Locate the cell with the specified text and output its [X, Y] center coordinate. 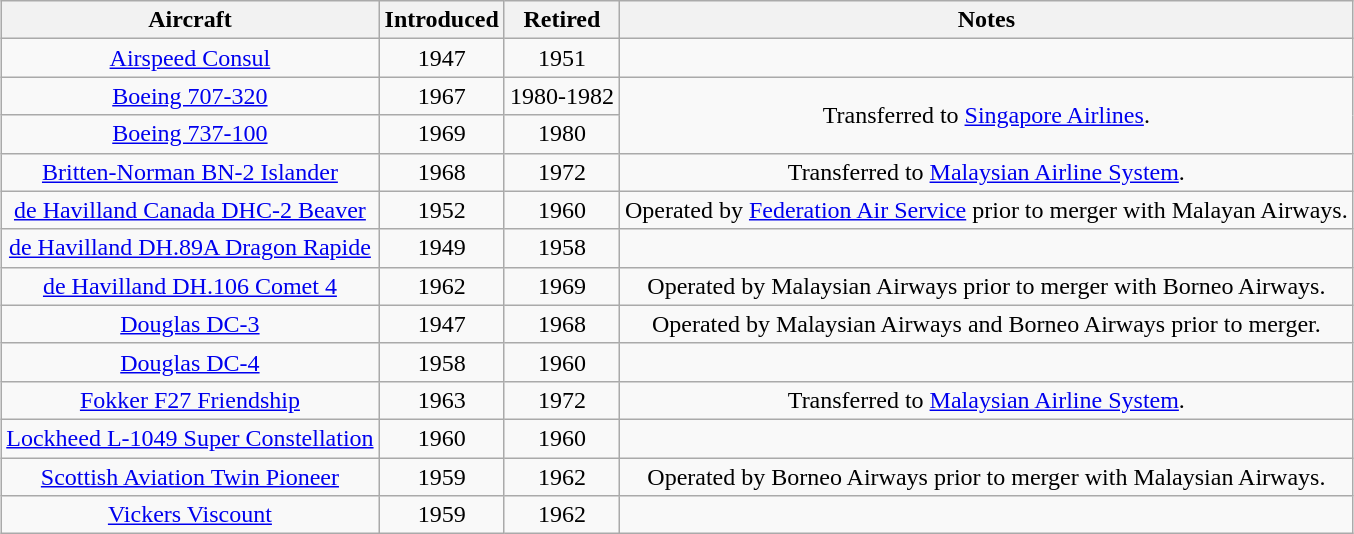
Boeing 707-320 [190, 96]
1952 [442, 210]
de Havilland DH.89A Dragon Rapide [190, 248]
de Havilland DH.106 Comet 4 [190, 286]
Boeing 737-100 [190, 134]
Scottish Aviation Twin Pioneer [190, 477]
1949 [442, 248]
Britten-Norman BN-2 Islander [190, 172]
Aircraft [190, 20]
1963 [442, 400]
Operated by Borneo Airways prior to merger with Malaysian Airways. [986, 477]
Introduced [442, 20]
Transferred to Singapore Airlines. [986, 115]
Fokker F27 Friendship [190, 400]
1980-1982 [562, 96]
Operated by Malaysian Airways and Borneo Airways prior to merger. [986, 324]
Operated by Federation Air Service prior to merger with Malayan Airways. [986, 210]
Douglas DC-4 [190, 362]
Retired [562, 20]
Operated by Malaysian Airways prior to merger with Borneo Airways. [986, 286]
Lockheed L-1049 Super Constellation [190, 438]
Douglas DC-3 [190, 324]
Vickers Viscount [190, 515]
1967 [442, 96]
Notes [986, 20]
de Havilland Canada DHC-2 Beaver [190, 210]
1951 [562, 58]
Airspeed Consul [190, 58]
1980 [562, 134]
